Locate the cell with the specified text and output its [x, y] center coordinate. 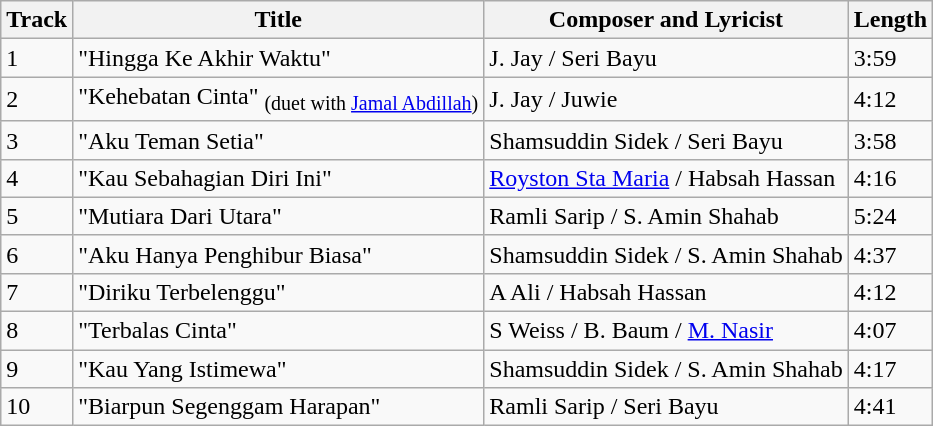
"Diriku Terbelenggu" [278, 292]
Shamsuddin Sidek / Seri Bayu [666, 140]
A Ali / Habsah Hassan [666, 292]
5 [37, 216]
4:41 [890, 407]
9 [37, 369]
Track [37, 20]
J. Jay / Juwie [666, 99]
"Mutiara Dari Utara" [278, 216]
Title [278, 20]
"Biarpun Segenggam Harapan" [278, 407]
"Aku Teman Setia" [278, 140]
8 [37, 331]
"Terbalas Cinta" [278, 331]
5:24 [890, 216]
10 [37, 407]
Royston Sta Maria / Habsah Hassan [666, 178]
4:16 [890, 178]
"Kau Yang Istimewa" [278, 369]
4:17 [890, 369]
4 [37, 178]
4:37 [890, 254]
1 [37, 58]
J. Jay / Seri Bayu [666, 58]
"Hingga Ke Akhir Waktu" [278, 58]
S Weiss / B. Baum / M. Nasir [666, 331]
"Aku Hanya Penghibur Biasa" [278, 254]
"Kau Sebahagian Diri Ini" [278, 178]
3:58 [890, 140]
Ramli Sarip / Seri Bayu [666, 407]
3 [37, 140]
7 [37, 292]
"Kehebatan Cinta" (duet with Jamal Abdillah) [278, 99]
3:59 [890, 58]
6 [37, 254]
Composer and Lyricist [666, 20]
Length [890, 20]
4:07 [890, 331]
Ramli Sarip / S. Amin Shahab [666, 216]
2 [37, 99]
